Extract the [X, Y] coordinate from the center of the cell holding the provided text.  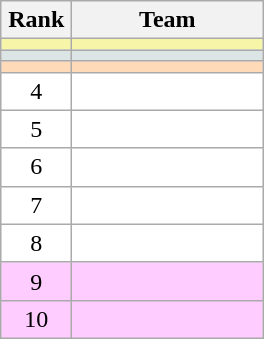
4 [36, 91]
5 [36, 129]
6 [36, 167]
9 [36, 281]
Rank [36, 20]
8 [36, 243]
10 [36, 319]
7 [36, 205]
Team [168, 20]
